Provide the [x, y] coordinate of the cell's center where the given text is located.  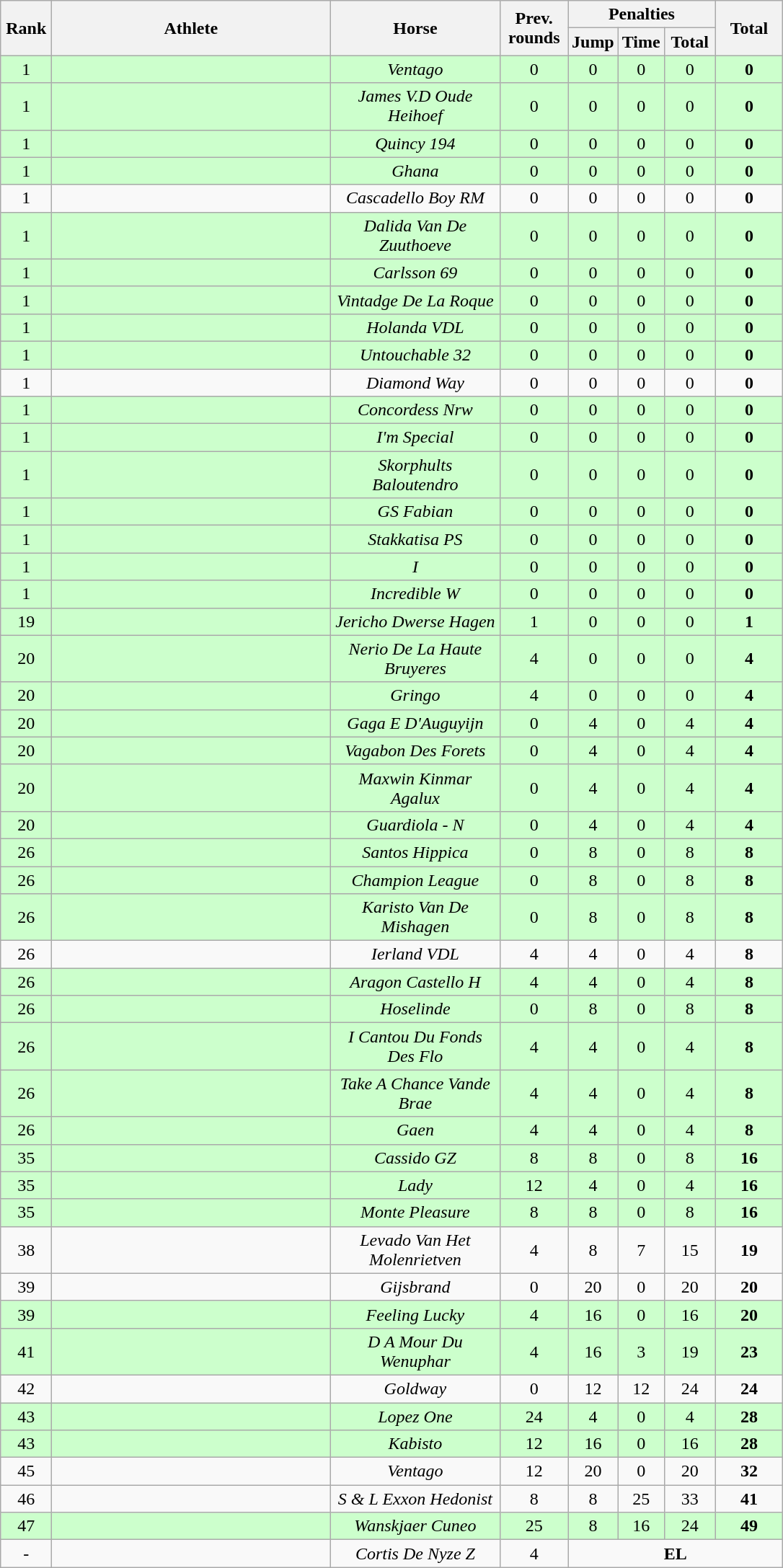
Gijsbrand [415, 1287]
Untouchable 32 [415, 355]
Rank [26, 28]
Wanskjaer Cuneo [415, 1526]
Cortis De Nyze Z [415, 1554]
EL [676, 1554]
Jump [593, 42]
Gaga E D'Auguyijn [415, 723]
42 [26, 1388]
I'm Special [415, 438]
47 [26, 1526]
Aragon Castello H [415, 982]
49 [749, 1526]
Monte Pleasure [415, 1213]
Goldway [415, 1388]
Holanda VDL [415, 327]
I [415, 567]
S & L Exxon Hedonist [415, 1499]
Horse [415, 28]
GS Fabian [415, 512]
D A Mour Du Wenuphar [415, 1351]
Ghana [415, 171]
- [26, 1554]
Quincy 194 [415, 143]
Champion League [415, 880]
7 [641, 1250]
Penalties [642, 14]
Lady [415, 1185]
45 [26, 1471]
Carlsson 69 [415, 273]
Take A Chance Vande Brae [415, 1093]
32 [749, 1471]
Incredible W [415, 594]
46 [26, 1499]
Nerio De La Haute Bruyeres [415, 659]
Levado Van Het Molenrietven [415, 1250]
Diamond Way [415, 383]
Athlete [191, 28]
Gaen [415, 1130]
Time [641, 42]
Cassido GZ [415, 1158]
Vagabon Des Forets [415, 750]
Feeling Lucky [415, 1314]
Hoselinde [415, 1009]
33 [689, 1499]
23 [749, 1351]
3 [641, 1351]
Vintadge De La Roque [415, 300]
Jericho Dwerse Hagen [415, 621]
Concordess Nrw [415, 410]
Guardiola - N [415, 825]
15 [689, 1250]
Gringo [415, 696]
Dalida Van De Zuuthoeve [415, 235]
Cascadello Boy RM [415, 198]
Lopez One [415, 1417]
James V.D Oude Heihoef [415, 107]
I Cantou Du Fonds Des Flo [415, 1047]
Stakkatisa PS [415, 539]
Ierland VDL [415, 954]
Prev. rounds [534, 28]
38 [26, 1250]
Karisto Van De Mishagen [415, 917]
Kabisto [415, 1444]
Santos Hippica [415, 852]
Maxwin Kinmar Agalux [415, 787]
Skorphults Baloutendro [415, 474]
